For the text-containing cell, return its midpoint in (X, Y) coordinate format. 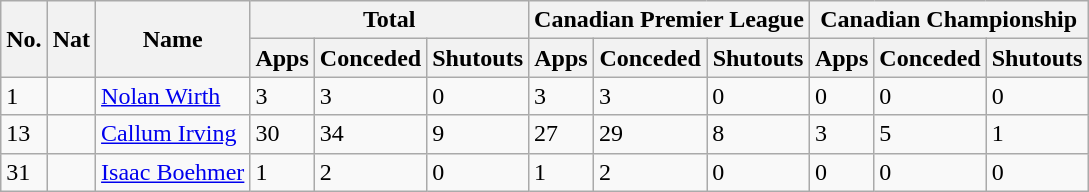
34 (370, 134)
Total (390, 20)
Callum Irving (173, 134)
Name (173, 39)
5 (930, 134)
31 (24, 172)
Canadian Premier League (670, 20)
No. (24, 39)
Isaac Boehmer (173, 172)
Canadian Championship (948, 20)
30 (282, 134)
13 (24, 134)
Nolan Wirth (173, 96)
8 (758, 134)
27 (562, 134)
Nat (71, 39)
29 (650, 134)
9 (478, 134)
